Detect which cell encompasses the target text, then output its [X, Y] center coordinate. 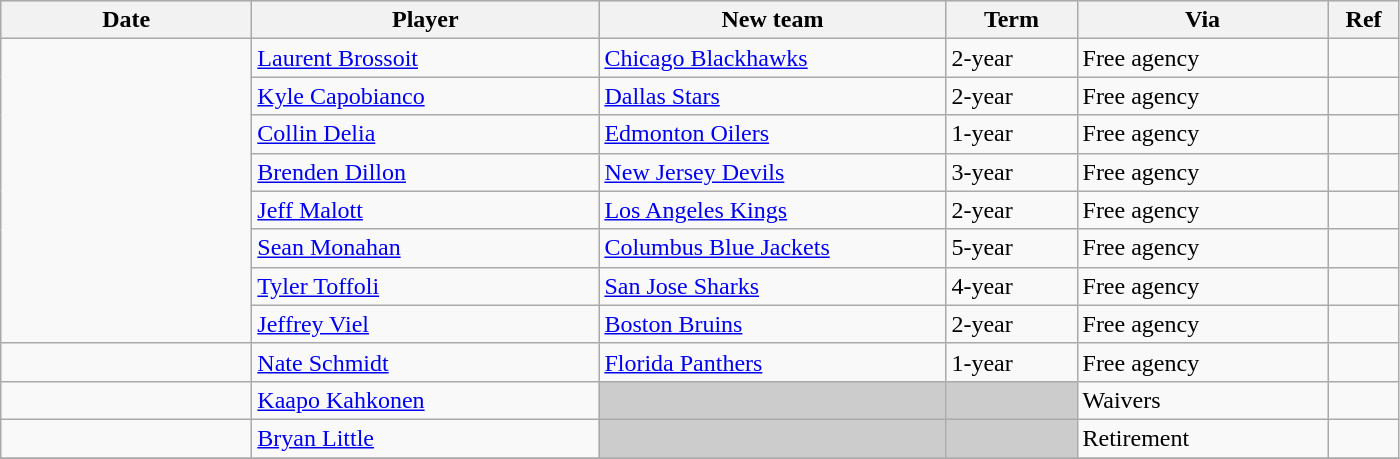
Kyle Capobianco [426, 96]
Boston Bruins [772, 324]
Sean Monahan [426, 248]
Nate Schmidt [426, 362]
4-year [1012, 286]
Jeffrey Viel [426, 324]
Via [1202, 20]
Jeff Malott [426, 210]
Ref [1364, 20]
3-year [1012, 172]
Retirement [1202, 438]
Tyler Toffoli [426, 286]
Brenden Dillon [426, 172]
Columbus Blue Jackets [772, 248]
Term [1012, 20]
Florida Panthers [772, 362]
5-year [1012, 248]
San Jose Sharks [772, 286]
Chicago Blackhawks [772, 58]
Bryan Little [426, 438]
Waivers [1202, 400]
Dallas Stars [772, 96]
Date [126, 20]
Laurent Brossoit [426, 58]
Player [426, 20]
Los Angeles Kings [772, 210]
Edmonton Oilers [772, 134]
Collin Delia [426, 134]
New Jersey Devils [772, 172]
Kaapo Kahkonen [426, 400]
New team [772, 20]
